Locate the cell with the specified text and output its (x, y) center coordinate. 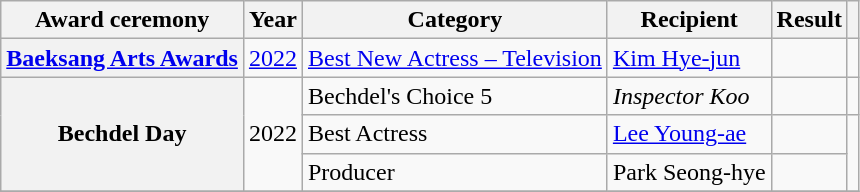
Best New Actress – Television (454, 58)
Bechdel Day (122, 134)
Year (272, 20)
Bechdel's Choice 5 (454, 96)
Result (809, 20)
Producer (454, 172)
Inspector Koo (689, 96)
Recipient (689, 20)
Best Actress (454, 134)
Category (454, 20)
Park Seong-hye (689, 172)
Award ceremony (122, 20)
Lee Young-ae (689, 134)
Kim Hye-jun (689, 58)
Baeksang Arts Awards (122, 58)
